For the text-containing cell, return its midpoint in [x, y] coordinate format. 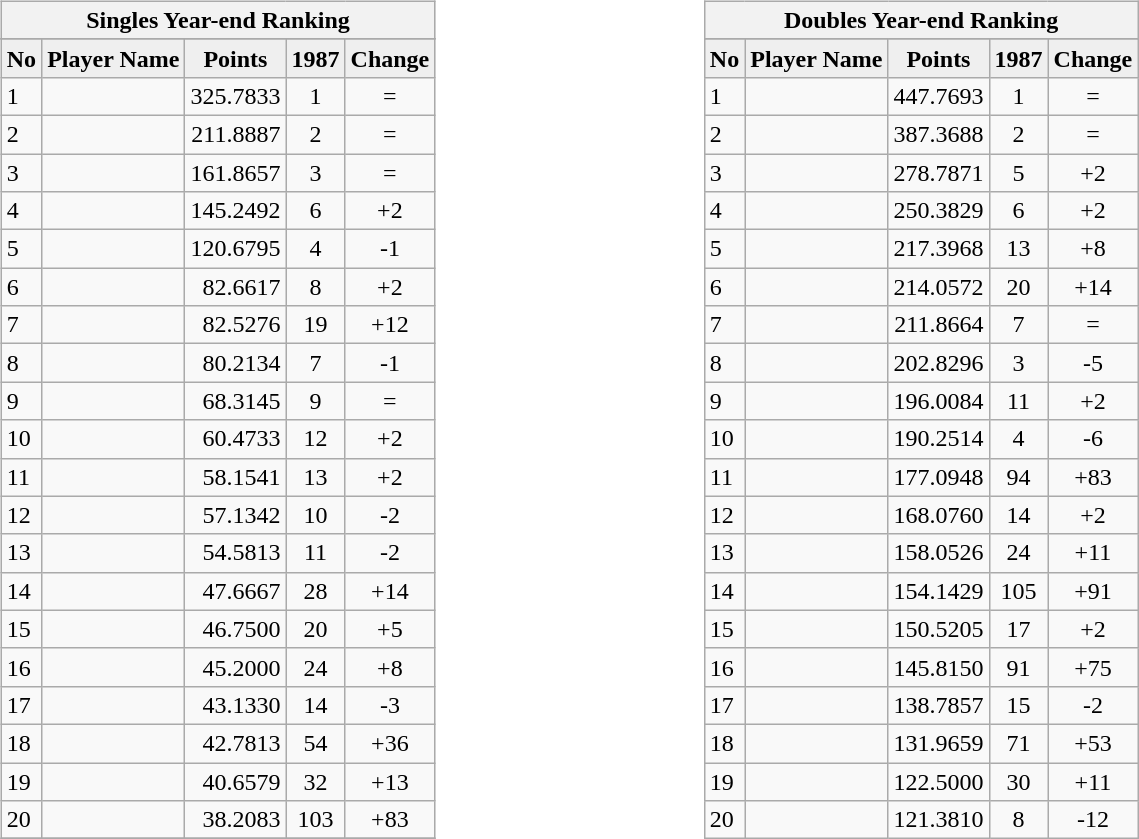
38.2083 [236, 820]
154.1429 [938, 591]
122.5000 [938, 781]
131.9659 [938, 743]
190.2514 [938, 439]
447.7693 [938, 96]
202.8296 [938, 363]
82.6617 [236, 287]
211.8664 [938, 325]
43.1330 [236, 705]
58.1541 [236, 477]
-3 [390, 705]
+13 [390, 781]
217.3968 [938, 249]
196.0084 [938, 401]
60.4733 [236, 439]
121.3810 [938, 820]
120.6795 [236, 249]
168.0760 [938, 515]
91 [1018, 667]
80.2134 [236, 363]
145.2492 [236, 211]
57.1342 [236, 515]
+12 [390, 325]
+5 [390, 629]
Singles Year-end Ranking [218, 20]
54.5813 [236, 553]
45.2000 [236, 667]
158.0526 [938, 553]
-12 [1093, 820]
28 [316, 591]
82.5276 [236, 325]
46.7500 [236, 629]
325.7833 [236, 96]
71 [1018, 743]
103 [316, 820]
387.3688 [938, 134]
211.8887 [236, 134]
68.3145 [236, 401]
+75 [1093, 667]
+53 [1093, 743]
+36 [390, 743]
+91 [1093, 591]
40.6579 [236, 781]
214.0572 [938, 287]
32 [316, 781]
150.5205 [938, 629]
-5 [1093, 363]
30 [1018, 781]
105 [1018, 591]
145.8150 [938, 667]
278.7871 [938, 173]
161.8657 [236, 173]
Doubles Year-end Ranking [921, 20]
-6 [1093, 439]
42.7813 [236, 743]
47.6667 [236, 591]
54 [316, 743]
138.7857 [938, 705]
250.3829 [938, 211]
177.0948 [938, 477]
94 [1018, 477]
